Scan for the cell matching the given text and deliver its [x, y] coordinate at center. 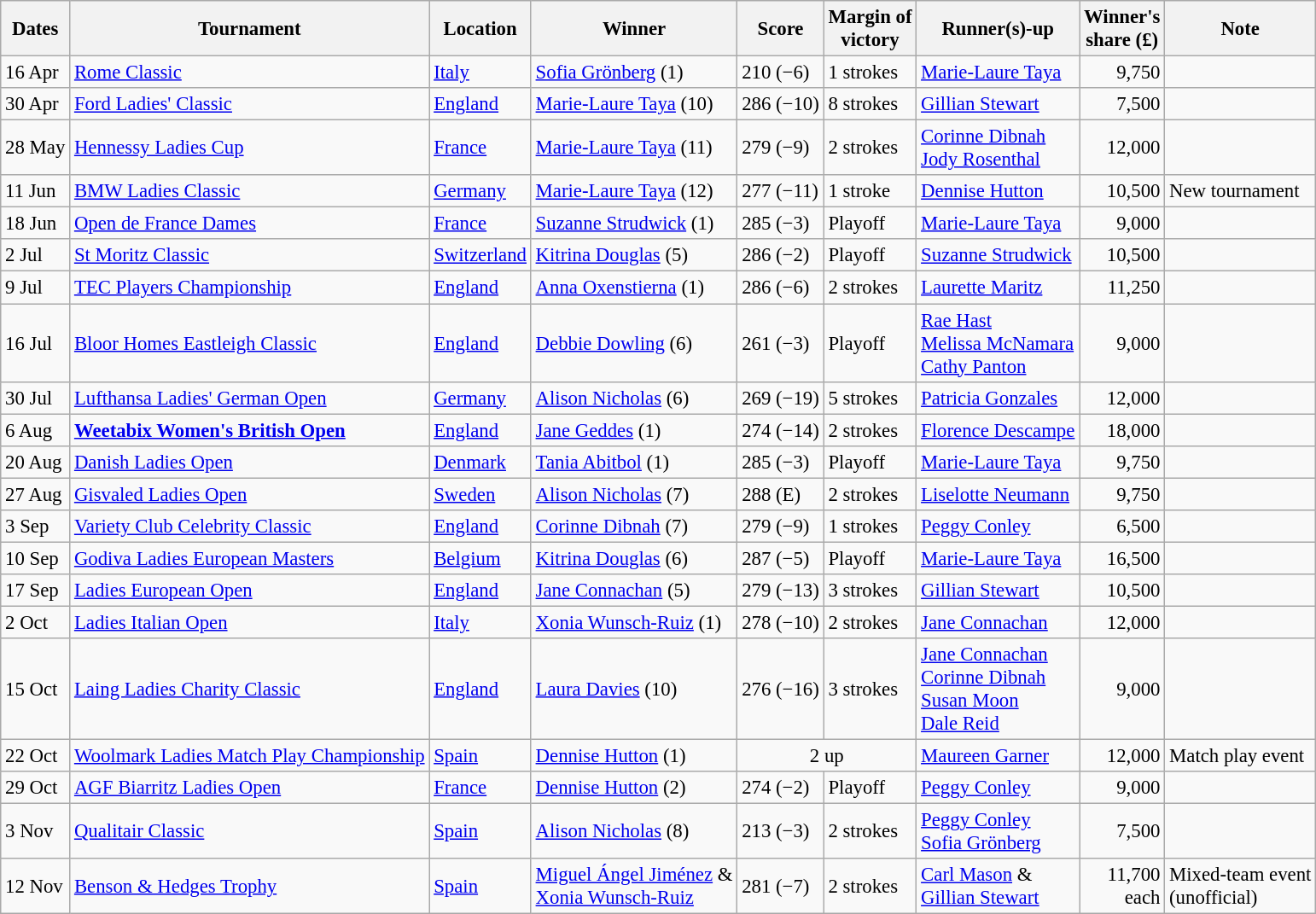
17 Sep [36, 591]
Sweden [480, 494]
Miguel Ángel Jiménez & Xonia Wunsch-Ruiz [634, 886]
Location [480, 29]
Maureen Garner [999, 756]
279 (−13) [780, 591]
8 strokes [871, 104]
Match play event [1241, 756]
30 Jul [36, 398]
Marie-Laure Taya (11) [634, 148]
Ladies Italian Open [249, 622]
Xonia Wunsch-Ruiz (1) [634, 622]
Belgium [480, 558]
16 Apr [36, 73]
Debbie Dowling (6) [634, 343]
Benson & Hedges Trophy [249, 886]
Patricia Gonzales [999, 398]
2 up [827, 756]
Ford Ladies' Classic [249, 104]
288 (E) [780, 494]
AGF Biarritz Ladies Open [249, 788]
Alison Nicholas (6) [634, 398]
Switzerland [480, 255]
Anna Oxenstierna (1) [634, 288]
Dennise Hutton (2) [634, 788]
Jane Connachan Corinne Dibnah Susan Moon Dale Reid [999, 690]
Qualitair Classic [249, 831]
Alison Nicholas (8) [634, 831]
213 (−3) [780, 831]
Laurette Maritz [999, 288]
16 Jul [36, 343]
Lufthansa Ladies' German Open [249, 398]
27 Aug [36, 494]
11,700each [1122, 886]
TEC Players Championship [249, 288]
Danish Ladies Open [249, 462]
Variety Club Celebrity Classic [249, 527]
18 Jun [36, 224]
5 strokes [871, 398]
6 Aug [36, 430]
269 (−19) [780, 398]
Mixed-team event(unofficial) [1241, 886]
16,500 [1122, 558]
286 (−6) [780, 288]
3 Nov [36, 831]
Ladies European Open [249, 591]
Liselotte Neumann [999, 494]
287 (−5) [780, 558]
BMW Ladies Classic [249, 191]
Jane Connachan (5) [634, 591]
2 Oct [36, 622]
Corinne Dibnah Jody Rosenthal [999, 148]
Jane Geddes (1) [634, 430]
Sofia Grönberg (1) [634, 73]
6,500 [1122, 527]
281 (−7) [780, 886]
20 Aug [36, 462]
Margin ofvictory [871, 29]
15 Oct [36, 690]
Alison Nicholas (7) [634, 494]
286 (−10) [780, 104]
Kitrina Douglas (6) [634, 558]
278 (−10) [780, 622]
Runner(s)-up [999, 29]
11 Jun [36, 191]
St Moritz Classic [249, 255]
10 Sep [36, 558]
New tournament [1241, 191]
Note [1241, 29]
Suzanne Strudwick [999, 255]
29 Oct [36, 788]
277 (−11) [780, 191]
Jane Connachan [999, 622]
Godiva Ladies European Masters [249, 558]
Score [780, 29]
Open de France Dames [249, 224]
274 (−14) [780, 430]
Florence Descampe [999, 430]
Corinne Dibnah (7) [634, 527]
Peggy Conley Sofia Grönberg [999, 831]
Dennise Hutton [999, 191]
Marie-Laure Taya (12) [634, 191]
Rae Hast Melissa McNamara Cathy Panton [999, 343]
261 (−3) [780, 343]
Kitrina Douglas (5) [634, 255]
Rome Classic [249, 73]
9 Jul [36, 288]
18,000 [1122, 430]
274 (−2) [780, 788]
Winner [634, 29]
1 stroke [871, 191]
28 May [36, 148]
Dates [36, 29]
Tournament [249, 29]
Gisvaled Ladies Open [249, 494]
Bloor Homes Eastleigh Classic [249, 343]
Woolmark Ladies Match Play Championship [249, 756]
Dennise Hutton (1) [634, 756]
11,250 [1122, 288]
210 (−6) [780, 73]
Laing Ladies Charity Classic [249, 690]
12 Nov [36, 886]
2 Jul [36, 255]
Tania Abitbol (1) [634, 462]
30 Apr [36, 104]
Denmark [480, 462]
Weetabix Women's British Open [249, 430]
3 Sep [36, 527]
276 (−16) [780, 690]
22 Oct [36, 756]
286 (−2) [780, 255]
Laura Davies (10) [634, 690]
Carl Mason & Gillian Stewart [999, 886]
Suzanne Strudwick (1) [634, 224]
Winner'sshare (£) [1122, 29]
Hennessy Ladies Cup [249, 148]
Marie-Laure Taya (10) [634, 104]
